Search for the cell housing the specified text and yield its [X, Y] center coordinate. 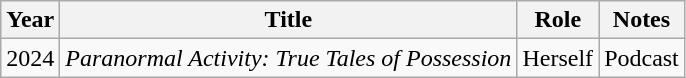
Paranormal Activity: True Tales of Possession [288, 58]
2024 [30, 58]
Title [288, 20]
Notes [642, 20]
Role [558, 20]
Year [30, 20]
Podcast [642, 58]
Herself [558, 58]
